Output the [x, y] coordinate of the center of the cell containing the given text.  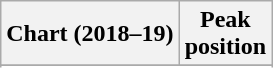
Chart (2018–19) [90, 34]
Peakposition [225, 34]
